Pinpoint the cell where the given text exists, returning its (x, y) midpoint coordinate. 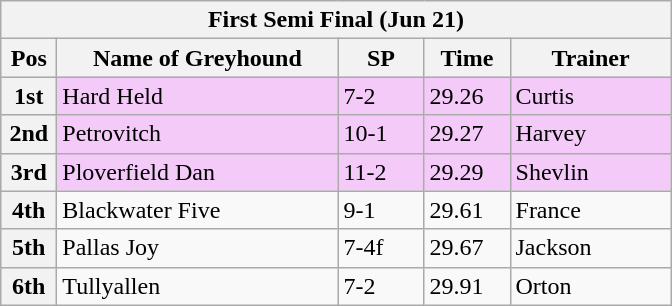
11-2 (381, 172)
1st (29, 96)
4th (29, 210)
9-1 (381, 210)
5th (29, 248)
29.61 (467, 210)
29.26 (467, 96)
Pos (29, 58)
29.91 (467, 286)
Time (467, 58)
Tullyallen (198, 286)
Harvey (590, 134)
Jackson (590, 248)
29.29 (467, 172)
Ploverfield Dan (198, 172)
Hard Held (198, 96)
Curtis (590, 96)
6th (29, 286)
Shevlin (590, 172)
29.27 (467, 134)
29.67 (467, 248)
First Semi Final (Jun 21) (336, 20)
France (590, 210)
Orton (590, 286)
3rd (29, 172)
Name of Greyhound (198, 58)
7-4f (381, 248)
Trainer (590, 58)
Pallas Joy (198, 248)
Petrovitch (198, 134)
Blackwater Five (198, 210)
2nd (29, 134)
SP (381, 58)
10-1 (381, 134)
